Extract the (X, Y) coordinate from the center of the cell holding the provided text.  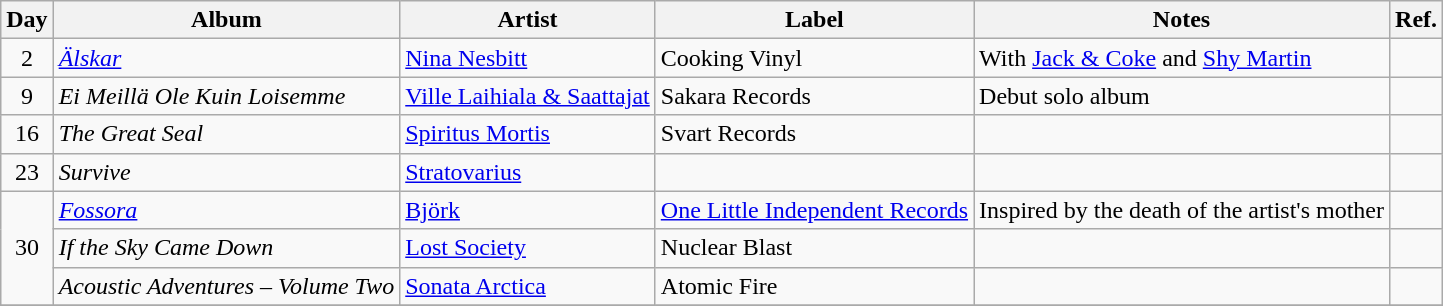
Album (226, 20)
Ville Laihiala & Saattajat (528, 96)
If the Sky Came Down (226, 248)
Nuclear Blast (814, 248)
Svart Records (814, 134)
Spiritus Mortis (528, 134)
30 (27, 248)
With Jack & Coke and Shy Martin (1182, 58)
23 (27, 172)
Notes (1182, 20)
Artist (528, 20)
Debut solo album (1182, 96)
Nina Nesbitt (528, 58)
Lost Society (528, 248)
The Great Seal (226, 134)
16 (27, 134)
Ref. (1416, 20)
Stratovarius (528, 172)
Björk (528, 210)
Fossora (226, 210)
Atomic Fire (814, 286)
2 (27, 58)
9 (27, 96)
Sakara Records (814, 96)
Survive (226, 172)
Label (814, 20)
Älskar (226, 58)
Cooking Vinyl (814, 58)
Inspired by the death of the artist's mother (1182, 210)
Acoustic Adventures – Volume Two (226, 286)
Sonata Arctica (528, 286)
Day (27, 20)
One Little Independent Records (814, 210)
Ei Meillä Ole Kuin Loisemme (226, 96)
